Search for the cell housing the specified text and yield its [X, Y] center coordinate. 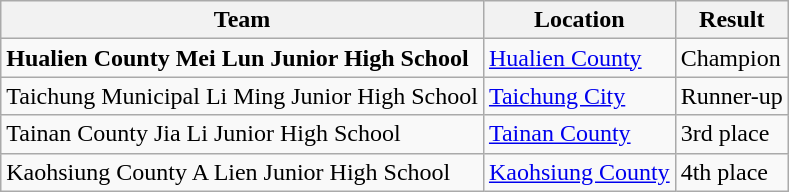
Location [579, 20]
Hualien County [579, 58]
Tainan County Jia Li Junior High School [242, 134]
Kaohsiung County A Lien Junior High School [242, 172]
4th place [732, 172]
Result [732, 20]
Champion [732, 58]
Taichung City [579, 96]
Kaohsiung County [579, 172]
3rd place [732, 134]
Hualien County Mei Lun Junior High School [242, 58]
Taichung Municipal Li Ming Junior High School [242, 96]
Runner-up [732, 96]
Team [242, 20]
Tainan County [579, 134]
